Detect which cell encompasses the target text, then output its [x, y] center coordinate. 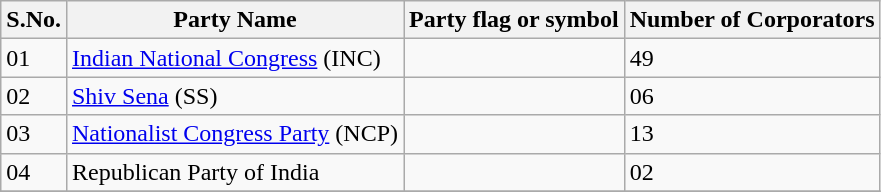
S.No. [34, 20]
Nationalist Congress Party (NCP) [234, 134]
Party Name [234, 20]
Indian National Congress (INC) [234, 58]
Party flag or symbol [514, 20]
01 [34, 58]
13 [752, 134]
Shiv Sena (SS) [234, 96]
Republican Party of India [234, 172]
Number of Corporators [752, 20]
03 [34, 134]
06 [752, 96]
49 [752, 58]
04 [34, 172]
